Scan for the cell matching the given text and deliver its (x, y) coordinate at center. 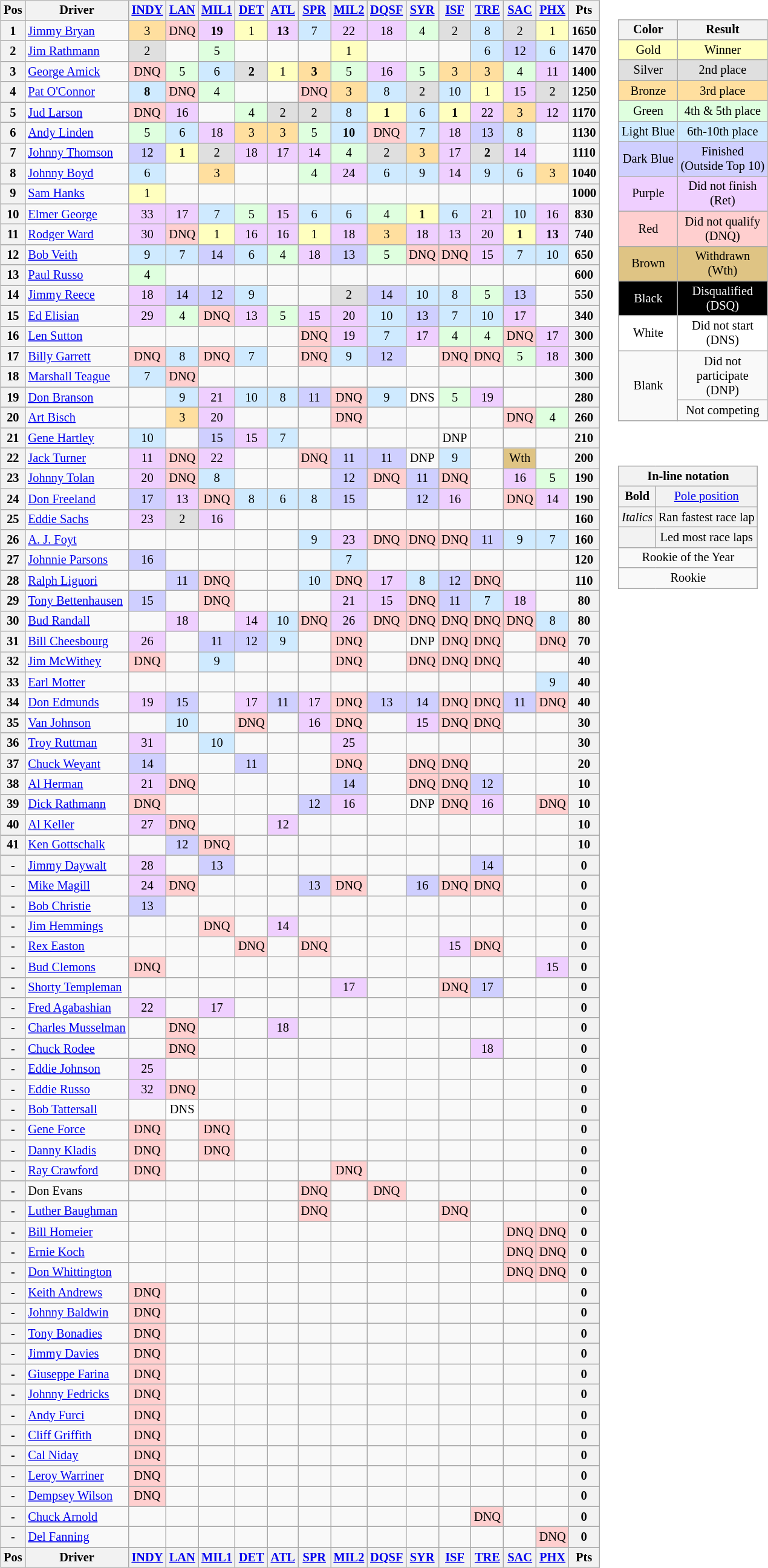
1400 (584, 72)
Bold (637, 496)
George Amick (76, 72)
Don Whittington (76, 1272)
Bill Homeier (76, 1232)
Finished(Outside Top 10) (723, 159)
Black (648, 299)
Troy Ruttman (76, 743)
Jim Rathmann (76, 51)
41 (13, 845)
Light Blue (648, 131)
Dempsey Wilson (76, 1497)
1650 (584, 31)
Ray Crawford (76, 1171)
Cliff Griffith (76, 1436)
Gene Force (76, 1130)
Mike Magill (76, 886)
Johnny Tolan (76, 479)
Keith Andrews (76, 1293)
Al Keller (76, 825)
35 (13, 723)
Ed Elisian (76, 316)
Disqualified(DSQ) (723, 299)
Del Fanning (76, 1537)
110 (584, 581)
Dark Blue (648, 159)
Al Herman (76, 784)
Did notparticipate(DNP) (723, 376)
Wth (520, 458)
36 (13, 743)
Dick Rathmann (76, 804)
Len Sutton (76, 336)
260 (584, 418)
6th-10th place (723, 131)
830 (584, 214)
37 (13, 764)
210 (584, 438)
Johnny Baldwin (76, 1313)
Johnny Fedricks (76, 1394)
740 (584, 235)
2nd place (723, 70)
280 (584, 397)
Jud Larson (76, 112)
Result (723, 30)
Purple (648, 194)
34 (13, 703)
Blank (648, 386)
Andy Furci (76, 1415)
Bob Tattersall (76, 1110)
White (648, 333)
Did not start(DNS) (723, 333)
38 (13, 784)
Not competing (723, 411)
Billy Garrett (76, 357)
340 (584, 316)
Rookie of the Year (688, 558)
Jimmy Davies (76, 1354)
Did not qualify(DNQ) (723, 229)
Eddie Johnson (76, 1069)
650 (584, 255)
Italics (637, 517)
Cal Niday (76, 1456)
Chuck Rodee (76, 1049)
550 (584, 296)
Luther Baughman (76, 1211)
Green (648, 111)
Shorty Templeman (76, 987)
Pole position (706, 496)
Don Freeland (76, 499)
Fred Agabashian (76, 1008)
Don Evans (76, 1191)
Art Bisch (76, 418)
Winner (723, 50)
120 (584, 560)
In-line notation (688, 477)
Bill Cheesbourg (76, 642)
Johnny Thomson (76, 153)
Jimmy Daywalt (76, 865)
Andy Linden (76, 133)
Chuck Arnold (76, 1517)
1170 (584, 112)
Johnny Boyd (76, 174)
Ken Gottschalk (76, 845)
200 (584, 458)
Tony Bonadies (76, 1333)
1250 (584, 92)
Led most race laps (706, 538)
Leroy Warriner (76, 1476)
Don Branson (76, 397)
Don Edmunds (76, 703)
1000 (584, 194)
Brown (648, 264)
Withdrawn(Wth) (723, 264)
1470 (584, 51)
Marshall Teague (76, 377)
Gene Hartley (76, 438)
Eddie Sachs (76, 519)
Danny Kladis (76, 1150)
Jim McWithey (76, 662)
600 (584, 275)
Eddie Russo (76, 1089)
Sam Hanks (76, 194)
Bronze (648, 91)
Jimmy Reece (76, 296)
39 (13, 804)
Gold (648, 50)
Earl Motter (76, 682)
Elmer George (76, 214)
70 (584, 642)
Chuck Weyant (76, 764)
Rodger Ward (76, 235)
Johnnie Parsons (76, 560)
Paul Russo (76, 275)
1130 (584, 133)
Rookie (688, 578)
Charles Musselman (76, 1028)
3rd place (723, 91)
Pat O'Connor (76, 92)
Bob Christie (76, 906)
Van Johnson (76, 723)
Jimmy Bryan (76, 31)
Jim Hemmings (76, 926)
Bud Clemons (76, 967)
Tony Bettenhausen (76, 601)
Ralph Liguori (76, 581)
1040 (584, 174)
Silver (648, 70)
Bob Veith (76, 255)
Jack Turner (76, 458)
Bud Randall (76, 621)
1110 (584, 153)
Rex Easton (76, 947)
Red (648, 229)
4th & 5th place (723, 111)
Ernie Koch (76, 1252)
Giuseppe Farina (76, 1374)
A. J. Foyt (76, 540)
Ran fastest race lap (706, 517)
Color (648, 30)
Did not finish(Ret) (723, 194)
